Determine the [X, Y] coordinate at the center of the cell enclosing the given text.  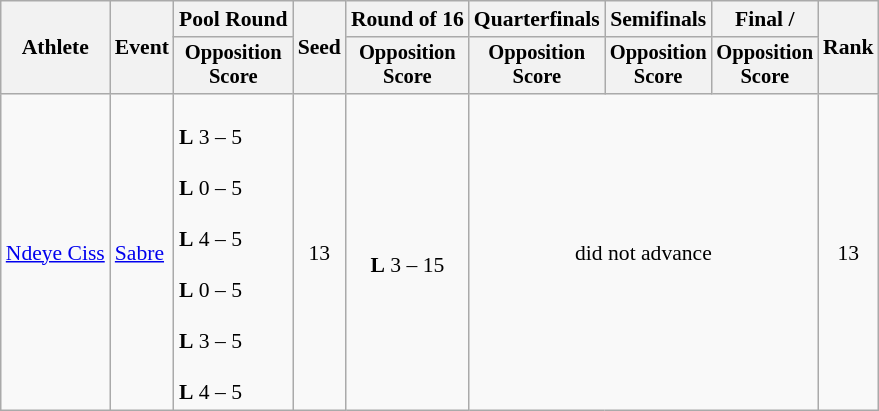
Round of 16 [408, 19]
Rank [848, 48]
Pool Round [234, 19]
Athlete [56, 48]
Sabre [142, 252]
Semifinals [658, 19]
L 3 – 5L 0 – 5L 4 – 5L 0 – 5L 3 – 5L 4 – 5 [234, 252]
did not advance [644, 252]
L 3 – 15 [408, 252]
Final / [764, 19]
Ndeye Ciss [56, 252]
Event [142, 48]
Seed [320, 48]
Quarterfinals [537, 19]
